Identify which cell holds the provided text, then report its (X, Y) central coordinate. 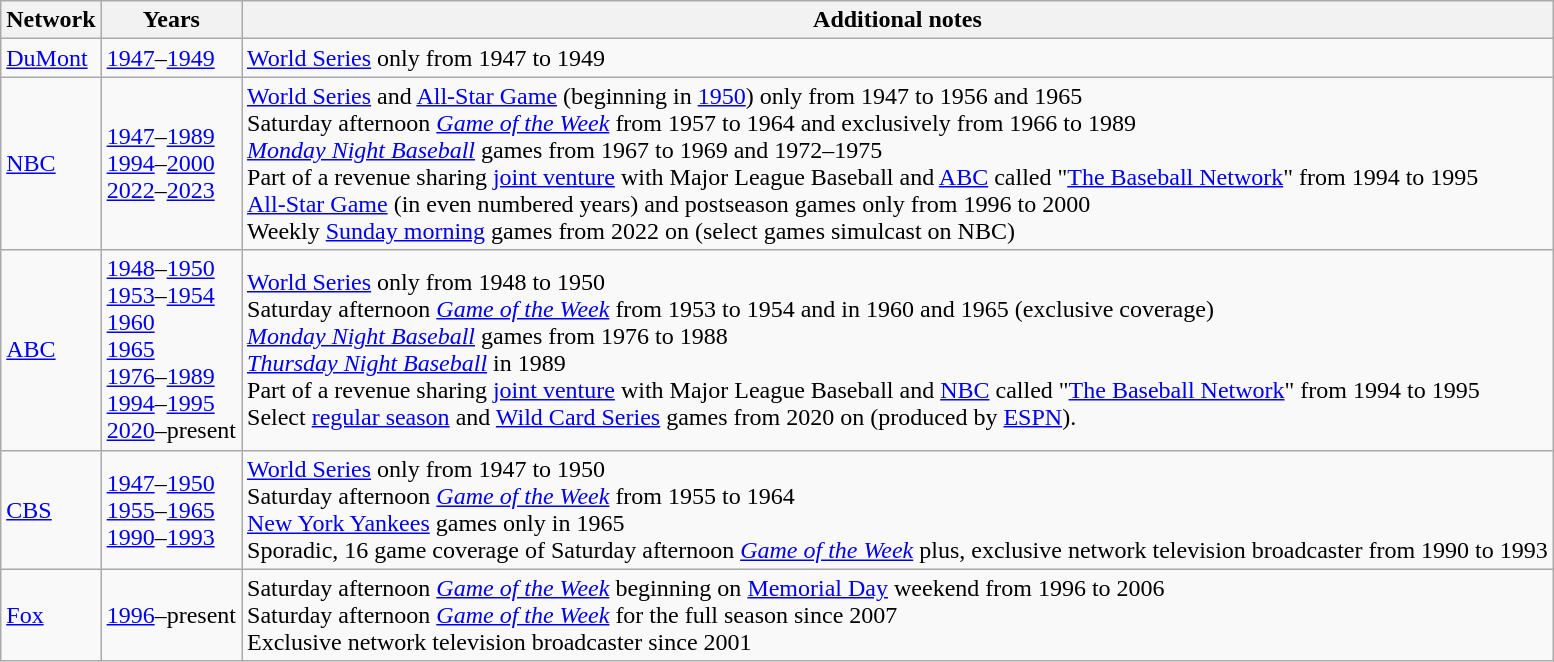
1947–19501955–19651990–1993 (171, 510)
CBS (51, 510)
1947–1949 (171, 58)
NBC (51, 164)
Fox (51, 615)
1947–19891994–20002022–2023 (171, 164)
DuMont (51, 58)
Network (51, 20)
Years (171, 20)
ABC (51, 350)
World Series only from 1947 to 1949 (898, 58)
1996–present (171, 615)
1948–19501953–1954196019651976–19891994–19952020–present (171, 350)
Additional notes (898, 20)
